Output the [X, Y] coordinate of the center of the cell containing the given text.  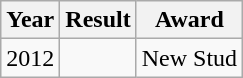
Award [189, 20]
New Stud [189, 58]
Year [30, 20]
Result [98, 20]
2012 [30, 58]
